Provide the [x, y] coordinate of the cell's center where the given text is located.  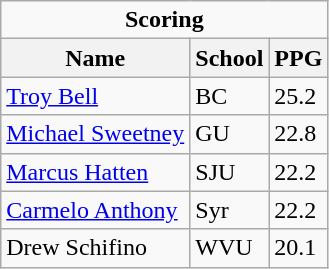
Drew Schifino [96, 248]
Troy Bell [96, 96]
PPG [298, 58]
Scoring [164, 20]
BC [230, 96]
Carmelo Anthony [96, 210]
GU [230, 134]
20.1 [298, 248]
Name [96, 58]
25.2 [298, 96]
SJU [230, 172]
WVU [230, 248]
22.8 [298, 134]
Syr [230, 210]
Marcus Hatten [96, 172]
Michael Sweetney [96, 134]
School [230, 58]
